For the text-containing cell, return its midpoint in (x, y) coordinate format. 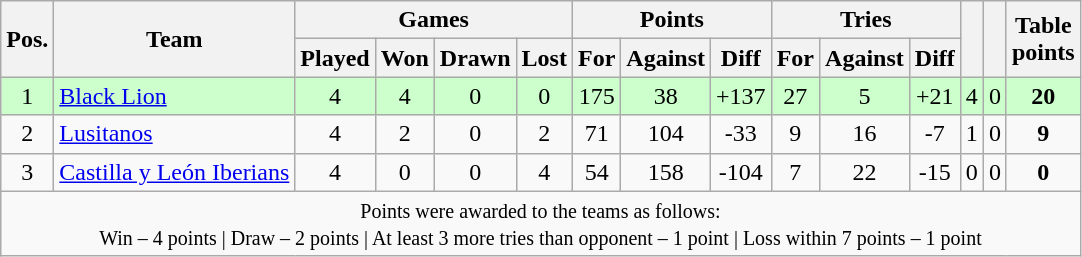
Points (672, 20)
5 (865, 96)
158 (666, 172)
-15 (934, 172)
Drawn (475, 58)
Tries (866, 20)
+21 (934, 96)
71 (596, 134)
-7 (934, 134)
16 (865, 134)
Team (174, 39)
3 (28, 172)
Castilla y León Iberians (174, 172)
Won (404, 58)
104 (666, 134)
Lost (544, 58)
Tablepoints (1043, 39)
27 (795, 96)
-33 (742, 134)
Pos. (28, 39)
38 (666, 96)
Games (434, 20)
Played (335, 58)
54 (596, 172)
22 (865, 172)
Black Lion (174, 96)
-104 (742, 172)
20 (1043, 96)
175 (596, 96)
Lusitanos (174, 134)
7 (795, 172)
+137 (742, 96)
